Return [x, y] of the center of cell containing provided text 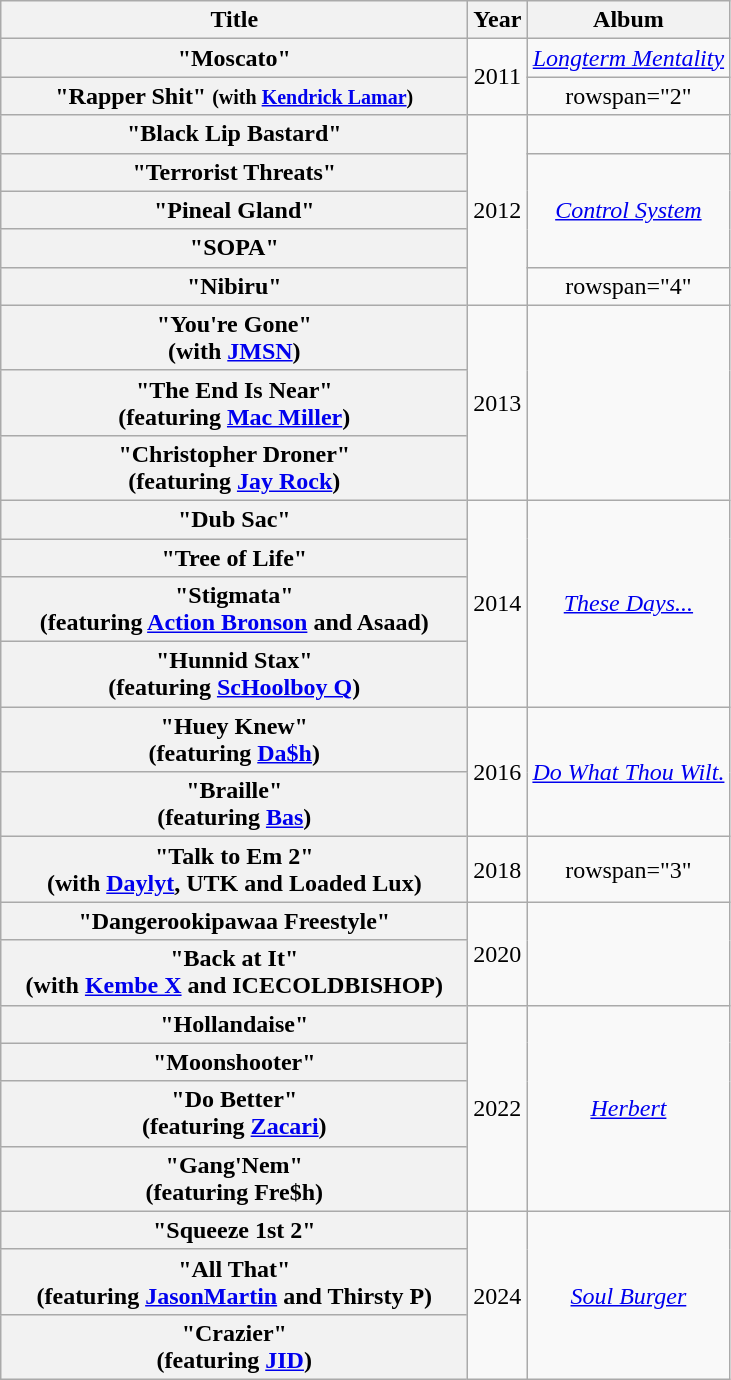
2016 [498, 772]
"Crazier"(featuring JID) [234, 1346]
"Huey Knew"(featuring Da$h) [234, 740]
"Black Lip Bastard" [234, 134]
Soul Burger [628, 1295]
"Stigmata"(featuring Action Bronson and Asaad) [234, 610]
2013 [498, 402]
2012 [498, 210]
"Dub Sac" [234, 519]
2014 [498, 603]
"Hollandaise" [234, 1024]
"Rapper Shit" (with Kendrick Lamar) [234, 96]
Year [498, 20]
"You're Gone"(with JMSN) [234, 338]
"All That"(featuring JasonMartin and Thirsty P) [234, 1282]
"Christopher Droner"(featuring Jay Rock) [234, 468]
2011 [498, 77]
rowspan="4" [628, 286]
rowspan="3" [628, 870]
"Do Better"(featuring Zacari) [234, 1114]
2022 [498, 1108]
"Talk to Em 2"(with Daylyt, UTK and Loaded Lux) [234, 870]
"Tree of Life" [234, 557]
"Nibiru" [234, 286]
"Hunnid Stax"(featuring ScHoolboy Q) [234, 674]
"Squeeze 1st 2" [234, 1230]
2018 [498, 870]
Title [234, 20]
"Braille"(featuring Bas) [234, 804]
Album [628, 20]
Herbert [628, 1108]
2020 [498, 954]
"Pineal Gland" [234, 210]
"Back at It"(with Kembe X and ICECOLDBISHOP) [234, 972]
"The End Is Near"(featuring Mac Miller) [234, 402]
"Dangerookipawaa Freestyle" [234, 921]
Control System [628, 210]
These Days... [628, 603]
"Moscato" [234, 58]
"Terrorist Threats" [234, 172]
Do What Thou Wilt. [628, 772]
"SOPA" [234, 248]
"Moonshooter" [234, 1062]
2024 [498, 1295]
rowspan="2" [628, 96]
"Gang'Nem"(featuring Fre$h) [234, 1178]
Longterm Mentality [628, 58]
